Detect which cell encompasses the target text, then output its (x, y) center coordinate. 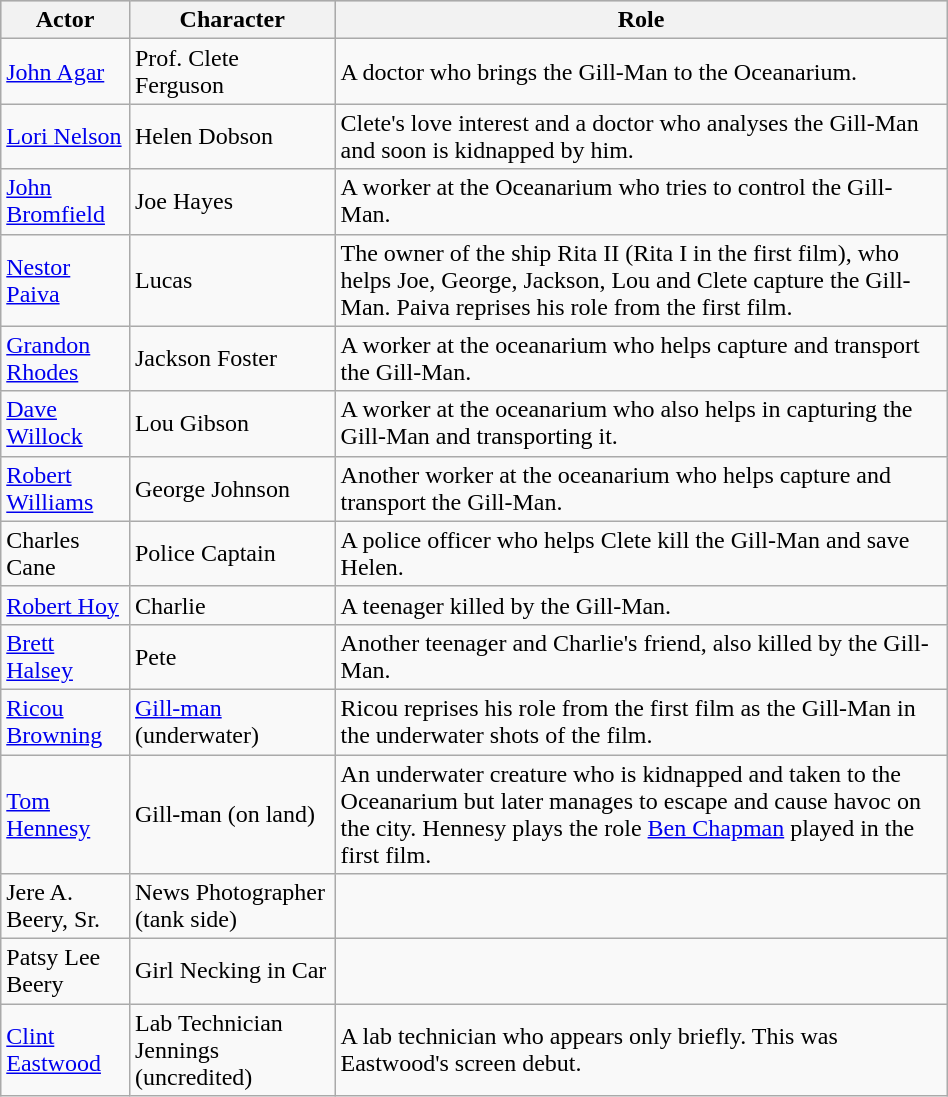
Character (232, 20)
Clint Eastwood (66, 1050)
Gill-man (underwater) (232, 722)
A lab technician who appears only briefly. This was Eastwood's screen debut. (641, 1050)
Grandon Rhodes (66, 358)
Lori Nelson (66, 136)
Robert Hoy (66, 605)
Nestor Paiva (66, 280)
Lucas (232, 280)
Police Captain (232, 554)
A worker at the Oceanarium who tries to control the Gill-Man. (641, 202)
News Photographer (tank side) (232, 906)
Gill-man (on land) (232, 814)
Lab Technician Jennings (uncredited) (232, 1050)
Girl Necking in Car (232, 972)
A worker at the oceanarium who also helps in capturing the Gill-Man and transporting it. (641, 424)
Helen Dobson (232, 136)
A worker at the oceanarium who helps capture and transport the Gill-Man. (641, 358)
Role (641, 20)
Actor (66, 20)
John Agar (66, 72)
John Bromfield (66, 202)
Tom Hennesy (66, 814)
Brett Halsey (66, 656)
Prof. Clete Ferguson (232, 72)
Another teenager and Charlie's friend, also killed by the Gill-Man. (641, 656)
Robert Williams (66, 488)
Patsy Lee Beery (66, 972)
Jere A. Beery, Sr. (66, 906)
Dave Willock (66, 424)
A doctor who brings the Gill-Man to the Oceanarium. (641, 72)
A police officer who helps Clete kill the Gill-Man and save Helen. (641, 554)
Clete's love interest and a doctor who analyses the Gill-Man and soon is kidnapped by him. (641, 136)
Ricou Browning (66, 722)
Pete (232, 656)
Jackson Foster (232, 358)
George Johnson (232, 488)
Another worker at the oceanarium who helps capture and transport the Gill-Man. (641, 488)
Joe Hayes (232, 202)
Charles Cane (66, 554)
Ricou reprises his role from the first film as the Gill-Man in the underwater shots of the film. (641, 722)
Charlie (232, 605)
Lou Gibson (232, 424)
A teenager killed by the Gill-Man. (641, 605)
